For the text-containing cell, return its midpoint in [X, Y] coordinate format. 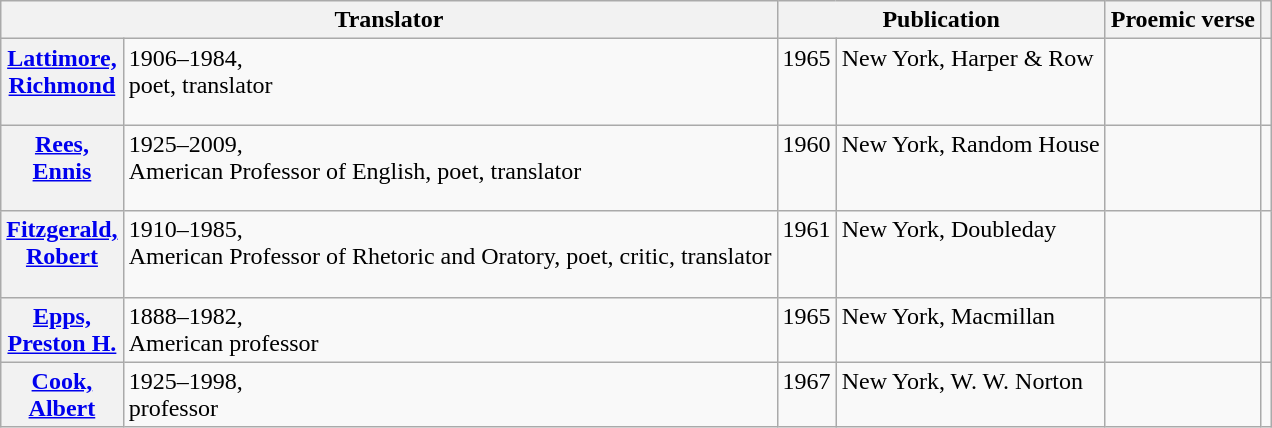
New York, Doubleday [970, 254]
Translator [389, 20]
1925–1998,professor [450, 394]
1961 [806, 254]
Publication [941, 20]
Lattimore,Richmond [62, 82]
Cook,Albert [62, 394]
New York, Random House [970, 168]
1960 [806, 168]
1906–1984,poet, translator [450, 82]
New York, W. W. Norton [970, 394]
1925–2009,American Professor of English, poet, translator [450, 168]
1967 [806, 394]
New York, Harper & Row [970, 82]
1910–1985,American Professor of Rhetoric and Oratory, poet, critic, translator [450, 254]
New York, Macmillan [970, 330]
1888–1982,American professor [450, 330]
Proemic verse [1182, 20]
Rees,Ennis [62, 168]
Fitzgerald,Robert [62, 254]
Epps,Preston H. [62, 330]
